Search for the cell housing the specified text and yield its (x, y) center coordinate. 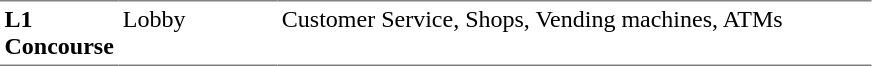
Lobby (198, 33)
Customer Service, Shops, Vending machines, ATMs (574, 33)
L1Concourse (59, 33)
